From the cell containing the given text, extract its center point as (x, y) coordinate. 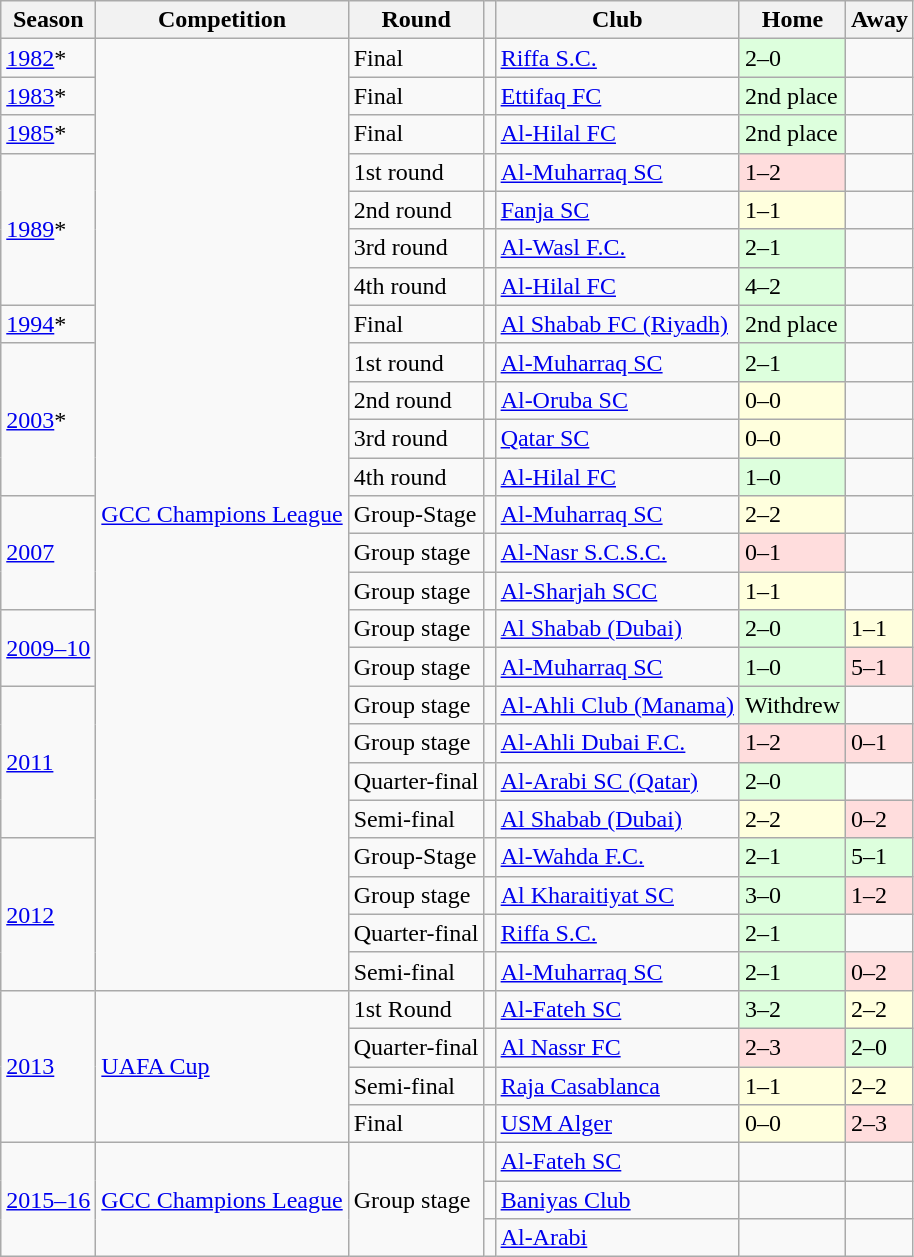
Al-Sharjah SCC (617, 591)
Withdrew (792, 705)
1982* (48, 58)
Raja Casablanca (617, 1085)
3–0 (792, 895)
3–2 (792, 1009)
Baniyas Club (617, 1200)
1985* (48, 134)
4–2 (792, 286)
Competition (222, 20)
Away (880, 20)
Al-Ahli Dubai F.C. (617, 743)
Al-Oruba SC (617, 400)
Al Shabab FC (Riyadh) (617, 324)
Home (792, 20)
Al-Nasr S.C.S.C. (617, 553)
2009–10 (48, 648)
1st Round (416, 1009)
2007 (48, 553)
1989* (48, 229)
Fanja SC (617, 210)
Season (48, 20)
USM Alger (617, 1124)
Round (416, 20)
2012 (48, 914)
2015–16 (48, 1200)
Al-Wasl F.C. (617, 248)
Al-Arabi (617, 1238)
Al-Arabi SC (Qatar) (617, 781)
Club (617, 20)
2013 (48, 1066)
Al Kharaitiyat SC (617, 895)
2003* (48, 419)
Ettifaq FC (617, 96)
Al Nassr FC (617, 1047)
Al-Wahda F.C. (617, 857)
1983* (48, 96)
Al-Ahli Club (Manama) (617, 705)
Qatar SC (617, 438)
2011 (48, 762)
UAFA Cup (222, 1066)
1994* (48, 324)
